Return (x, y) of the center of cell containing provided text 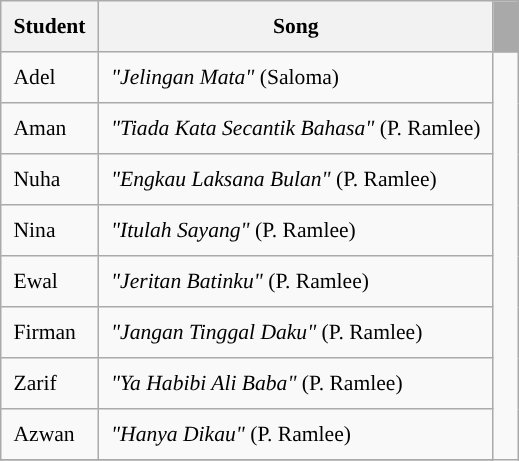
Nuha (50, 180)
"Ya Habibi Ali Baba" (P. Ramlee) (296, 384)
Zarif (50, 384)
Student (50, 26)
Adel (50, 78)
"Tiada Kata Secantik Bahasa" (P. Ramlee) (296, 128)
Song (296, 26)
"Jeritan Batinku" (P. Ramlee) (296, 282)
Ewal (50, 282)
Aman (50, 128)
"Jelingan Mata" (Saloma) (296, 78)
Firman (50, 332)
"Hanya Dikau" (P. Ramlee) (296, 434)
"Jangan Tinggal Daku" (P. Ramlee) (296, 332)
Nina (50, 230)
"Itulah Sayang" (P. Ramlee) (296, 230)
"Engkau Laksana Bulan" (P. Ramlee) (296, 180)
Azwan (50, 434)
